Locate the cell with the specified text and output its (X, Y) center coordinate. 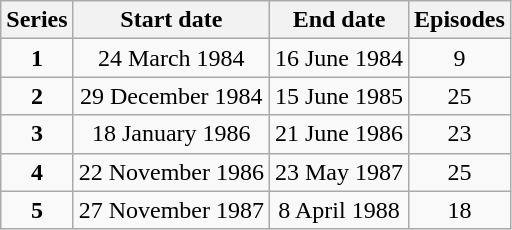
22 November 1986 (171, 172)
21 June 1986 (338, 134)
29 December 1984 (171, 96)
9 (460, 58)
4 (37, 172)
8 April 1988 (338, 210)
2 (37, 96)
3 (37, 134)
Start date (171, 20)
24 March 1984 (171, 58)
Episodes (460, 20)
23 May 1987 (338, 172)
18 (460, 210)
23 (460, 134)
27 November 1987 (171, 210)
Series (37, 20)
15 June 1985 (338, 96)
16 June 1984 (338, 58)
1 (37, 58)
5 (37, 210)
18 January 1986 (171, 134)
End date (338, 20)
